Return (x, y) of the center of cell containing provided text 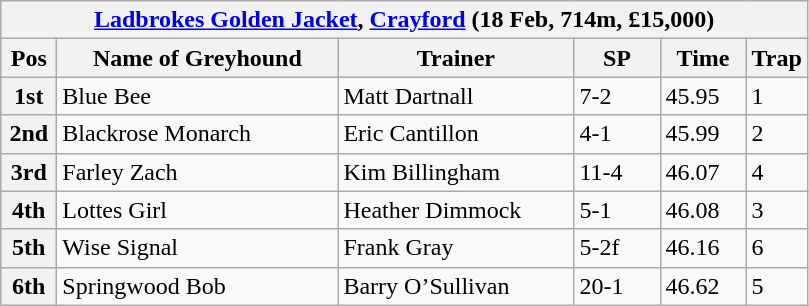
Kim Billingham (456, 172)
6 (776, 248)
Wise Signal (198, 248)
5 (776, 286)
SP (617, 58)
11-4 (617, 172)
3 (776, 210)
20-1 (617, 286)
Ladbrokes Golden Jacket, Crayford (18 Feb, 714m, £15,000) (404, 20)
Springwood Bob (198, 286)
5th (29, 248)
3rd (29, 172)
5-1 (617, 210)
4-1 (617, 134)
4th (29, 210)
Matt Dartnall (456, 96)
Barry O’Sullivan (456, 286)
Farley Zach (198, 172)
1 (776, 96)
2 (776, 134)
Heather Dimmock (456, 210)
6th (29, 286)
4 (776, 172)
Pos (29, 58)
45.99 (703, 134)
45.95 (703, 96)
Blackrose Monarch (198, 134)
Time (703, 58)
Eric Cantillon (456, 134)
5-2f (617, 248)
Blue Bee (198, 96)
46.62 (703, 286)
Lottes Girl (198, 210)
Trainer (456, 58)
7-2 (617, 96)
1st (29, 96)
2nd (29, 134)
Name of Greyhound (198, 58)
46.16 (703, 248)
46.07 (703, 172)
Frank Gray (456, 248)
46.08 (703, 210)
Trap (776, 58)
